Return (X, Y) of the center of cell containing provided text 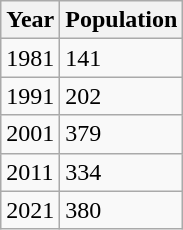
2011 (30, 172)
1981 (30, 58)
379 (122, 134)
Population (122, 20)
1991 (30, 96)
2021 (30, 210)
380 (122, 210)
141 (122, 58)
202 (122, 96)
Year (30, 20)
2001 (30, 134)
334 (122, 172)
